Return the (x, y) coordinate for the center point of the cell that contains the specified text.  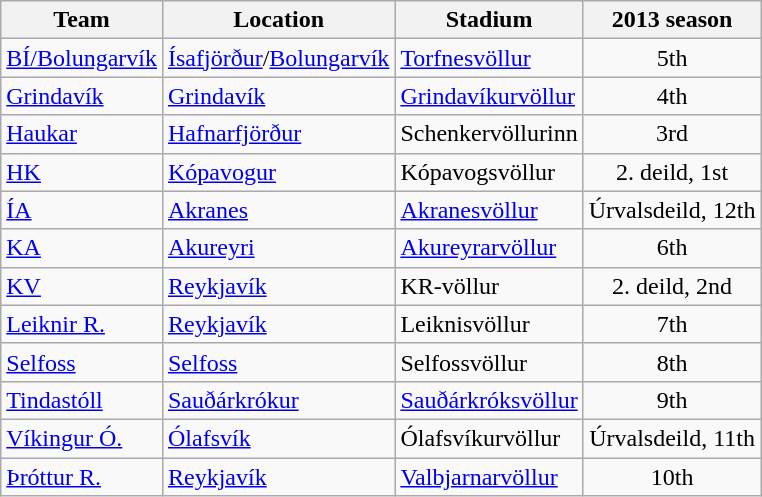
Selfossvöllur (489, 362)
Team (82, 20)
Schenkervöllurinn (489, 134)
4th (672, 96)
ÍA (82, 210)
Kópavogsvöllur (489, 172)
Sauðárkróksvöllur (489, 400)
9th (672, 400)
Akureyri (278, 248)
Valbjarnarvöllur (489, 477)
Akranes (278, 210)
BÍ/Bolungarvík (82, 58)
8th (672, 362)
6th (672, 248)
Grindavíkurvöllur (489, 96)
Haukar (82, 134)
Ísafjörður/Bolungarvík (278, 58)
KA (82, 248)
Sauðárkrókur (278, 400)
Akureyrarvöllur (489, 248)
Ólafsvík (278, 438)
Stadium (489, 20)
Leiknisvöllur (489, 324)
KR-völlur (489, 286)
Þróttur R. (82, 477)
Tindastóll (82, 400)
2013 season (672, 20)
5th (672, 58)
Leiknir R. (82, 324)
Torfnesvöllur (489, 58)
Hafnarfjörður (278, 134)
7th (672, 324)
3rd (672, 134)
Ólafsvíkurvöllur (489, 438)
Akranesvöllur (489, 210)
HK (82, 172)
2. deild, 2nd (672, 286)
Kópavogur (278, 172)
2. deild, 1st (672, 172)
Víkingur Ó. (82, 438)
Úrvalsdeild, 12th (672, 210)
Úrvalsdeild, 11th (672, 438)
KV (82, 286)
10th (672, 477)
Location (278, 20)
